Return the (X, Y) coordinate for the center point of the cell that contains the specified text.  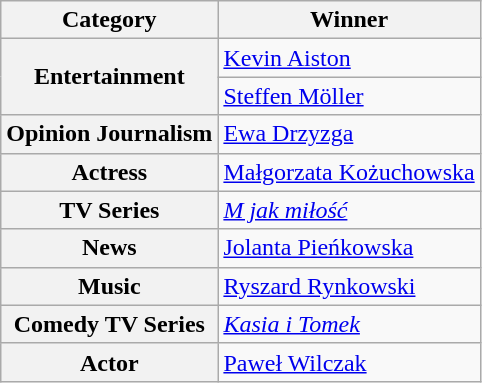
Comedy TV Series (110, 324)
Actor (110, 362)
Kasia i Tomek (349, 324)
Music (110, 286)
Jolanta Pieńkowska (349, 248)
Paweł Wilczak (349, 362)
Actress (110, 172)
Winner (349, 20)
News (110, 248)
TV Series (110, 210)
M jak miłość (349, 210)
Kevin Aiston (349, 58)
Małgorzata Kożuchowska (349, 172)
Opinion Journalism (110, 134)
Ryszard Rynkowski (349, 286)
Category (110, 20)
Ewa Drzyzga (349, 134)
Entertainment (110, 77)
Steffen Möller (349, 96)
